Capture the cell that displays the provided text and extract its (X, Y) central coordinate. 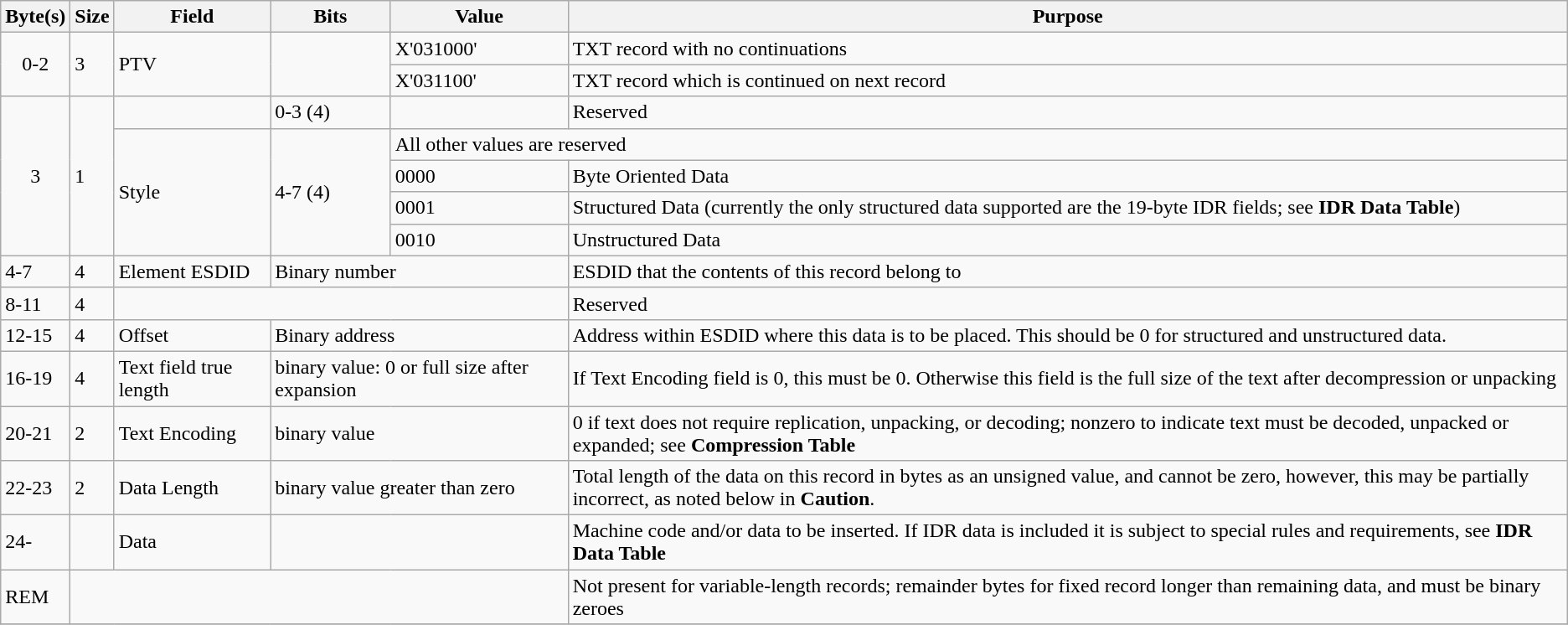
4-7 (35, 271)
Bits (331, 17)
Not present for variable-length records; remainder bytes for fixed record longer than remaining data, and must be binary zeroes (1067, 597)
1 (92, 176)
ESDID that the contents of this record belong to (1067, 271)
binary value greater than zero (420, 488)
0-2 (35, 65)
Field (192, 17)
binary value (420, 432)
Data Length (192, 488)
If Text Encoding field is 0, this must be 0. Otherwise this field is the full size of the text after decompression or unpacking (1067, 379)
4-7 (4) (331, 192)
Data (192, 543)
Machine code and/or data to be inserted. If IDR data is included it is subject to special rules and requirements, see IDR Data Table (1067, 543)
22-23 (35, 488)
All other values are reserved (978, 144)
Size (92, 17)
8-11 (35, 303)
REM (35, 597)
16-19 (35, 379)
0-3 (4) (331, 112)
Byte Oriented Data (1067, 176)
Style (192, 192)
Binary number (420, 271)
0000 (479, 176)
Unstructured Data (1067, 240)
24- (35, 543)
PTV (192, 65)
Structured Data (currently the only structured data supported are the 19-byte IDR fields; see IDR Data Table) (1067, 208)
binary value: 0 or full size after expansion (420, 379)
Element ESDID (192, 271)
Address within ESDID where this data is to be placed. This should be 0 for structured and unstructured data. (1067, 335)
TXT record with no continuations (1067, 49)
20-21 (35, 432)
Offset (192, 335)
TXT record which is continued on next record (1067, 80)
0010 (479, 240)
Value (479, 17)
Text field true length (192, 379)
X'031000' (479, 49)
0 if text does not require replication, unpacking, or decoding; nonzero to indicate text must be decoded, unpacked or expanded; see Compression Table (1067, 432)
Purpose (1067, 17)
Binary address (420, 335)
0001 (479, 208)
12-15 (35, 335)
Byte(s) (35, 17)
Text Encoding (192, 432)
X'031100' (479, 80)
